Return the [X, Y] coordinate for the center point of the cell that contains the specified text.  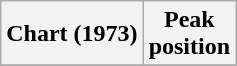
Chart (1973) [72, 34]
Peakposition [189, 34]
